Extract the (X, Y) coordinate from the center of the cell holding the provided text.  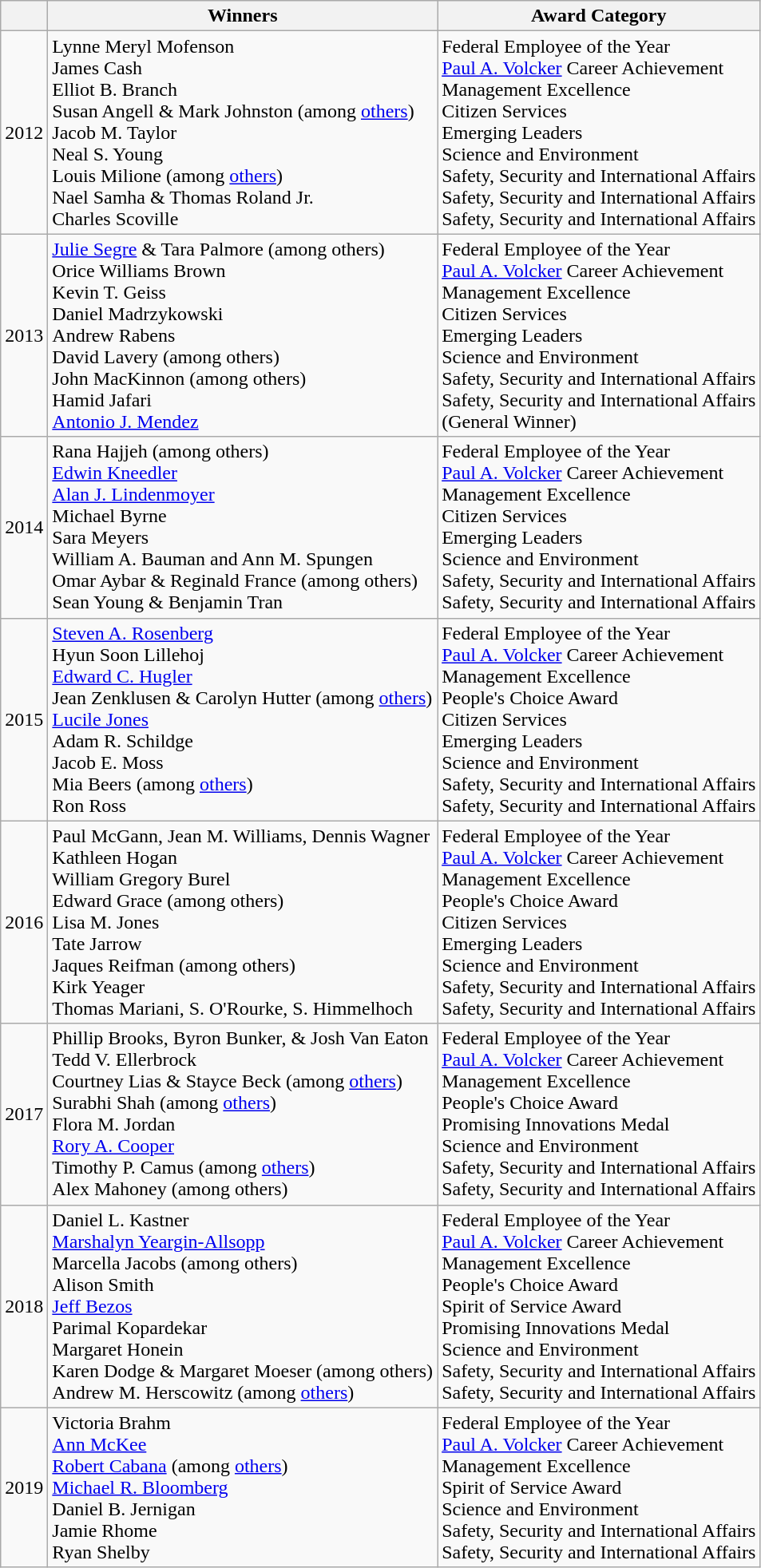
Victoria BrahmAnn McKeeRobert Cabana (among others)Michael R. BloombergDaniel B. JerniganJamie RhomeRyan Shelby (243, 1487)
Winners (243, 16)
2018 (24, 1306)
2012 (24, 133)
Award Category (599, 16)
2016 (24, 922)
2013 (24, 335)
2014 (24, 527)
2017 (24, 1115)
2019 (24, 1487)
2015 (24, 719)
